Return (x, y) of the center of cell containing provided text 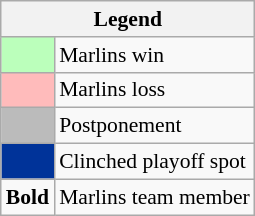
Marlins team member (154, 197)
Bold (28, 197)
Marlins loss (154, 90)
Marlins win (154, 55)
Postponement (154, 126)
Clinched playoff spot (154, 162)
Legend (128, 19)
